Capture the cell that displays the provided text and extract its (X, Y) central coordinate. 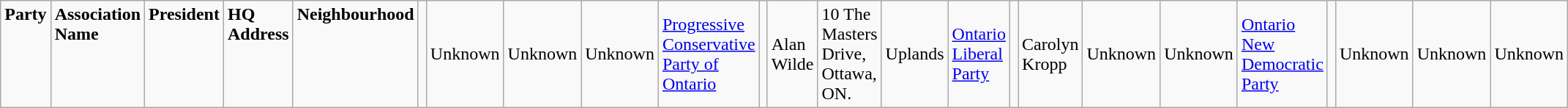
Party (26, 54)
Progressive Conservative Party of Ontario (709, 54)
Alan Wilde (792, 54)
Ontario New Democratic Party (1283, 54)
President (184, 54)
Neighbourhood (356, 54)
Carolyn Kropp (1050, 54)
Uplands (915, 54)
Ontario Liberal Party (979, 54)
10 The Masters Drive, Ottawa, ON. (849, 54)
HQ Address (258, 54)
Association Name (97, 54)
